Return the [x, y] coordinate for the center point of the cell that contains the specified text.  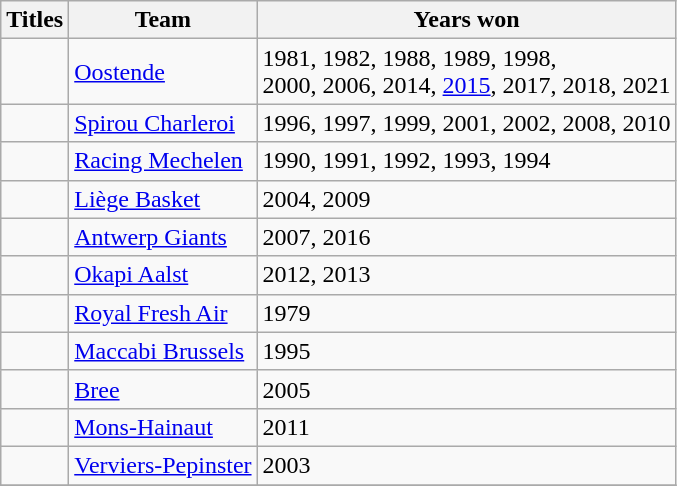
1996, 1997, 1999, 2001, 2002, 2008, 2010 [466, 123]
Okapi Aalst [163, 275]
1995 [466, 351]
Oostende [163, 72]
Years won [466, 20]
Spirou Charleroi [163, 123]
2011 [466, 427]
2004, 2009 [466, 199]
1981, 1982, 1988, 1989, 1998,2000, 2006, 2014, 2015, 2017, 2018, 2021 [466, 72]
Team [163, 20]
Mons-Hainaut [163, 427]
1979 [466, 313]
Verviers-Pepinster [163, 465]
2007, 2016 [466, 237]
Bree [163, 389]
2012, 2013 [466, 275]
1990, 1991, 1992, 1993, 1994 [466, 161]
Titles [35, 20]
Maccabi Brussels [163, 351]
2003 [466, 465]
Racing Mechelen [163, 161]
2005 [466, 389]
Antwerp Giants [163, 237]
Liège Basket [163, 199]
Royal Fresh Air [163, 313]
